For the text-containing cell, return its midpoint in [X, Y] coordinate format. 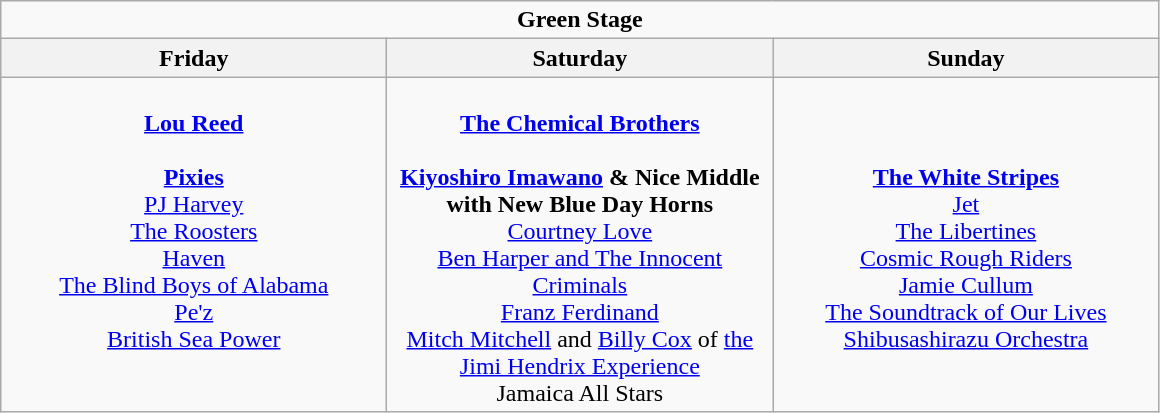
Green Stage [580, 20]
Saturday [580, 58]
Lou Reed Pixies PJ Harvey The Roosters Haven The Blind Boys of Alabama Pe'z British Sea Power [194, 244]
Friday [194, 58]
Sunday [966, 58]
The White Stripes Jet The Libertines Cosmic Rough Riders Jamie Cullum The Soundtrack of Our Lives Shibusashirazu Orchestra [966, 244]
